Provide the (X, Y) coordinate of the cell's center where the given text is located.  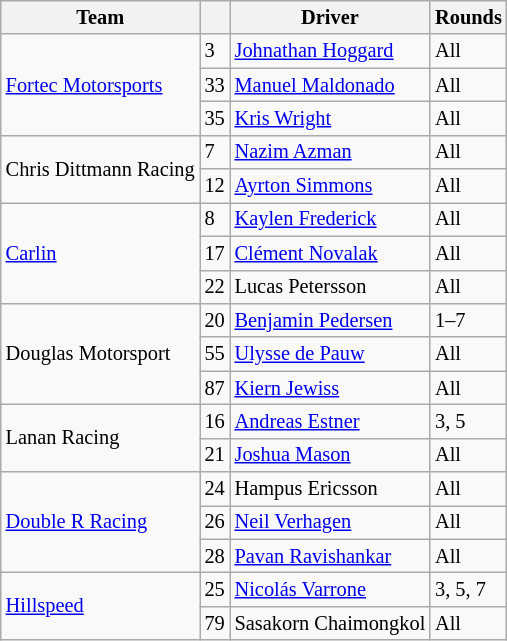
Chris Dittmann Racing (100, 168)
33 (215, 85)
Lanan Racing (100, 438)
Team (100, 17)
87 (215, 388)
55 (215, 354)
22 (215, 287)
25 (215, 589)
3, 5, 7 (468, 589)
Fortec Motorsports (100, 84)
Carlin (100, 252)
Douglas Motorsport (100, 354)
Rounds (468, 17)
Ayrton Simmons (330, 186)
Pavan Ravishankar (330, 556)
8 (215, 219)
Benjamin Pedersen (330, 320)
3 (215, 51)
Hillspeed (100, 606)
Kaylen Frederick (330, 219)
17 (215, 253)
26 (215, 522)
16 (215, 421)
3, 5 (468, 421)
Driver (330, 17)
Clément Novalak (330, 253)
Joshua Mason (330, 455)
Manuel Maldonado (330, 85)
21 (215, 455)
Lucas Petersson (330, 287)
Neil Verhagen (330, 522)
35 (215, 118)
Andreas Estner (330, 421)
Johnathan Hoggard (330, 51)
28 (215, 556)
7 (215, 152)
Nazim Azman (330, 152)
79 (215, 623)
24 (215, 489)
20 (215, 320)
Kiern Jewiss (330, 388)
Hampus Ericsson (330, 489)
Ulysse de Pauw (330, 354)
1–7 (468, 320)
Double R Racing (100, 522)
Kris Wright (330, 118)
Nicolás Varrone (330, 589)
Sasakorn Chaimongkol (330, 623)
12 (215, 186)
